Return [x, y] of the center of cell containing provided text 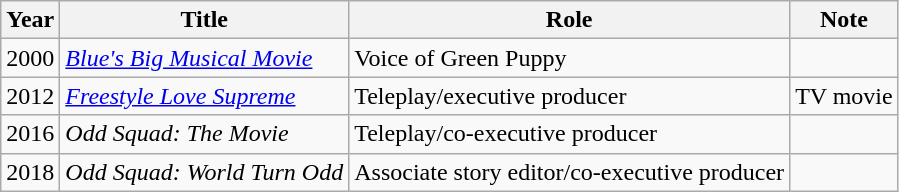
Title [204, 20]
2012 [30, 96]
2018 [30, 172]
Teleplay/executive producer [570, 96]
Blue's Big Musical Movie [204, 58]
Teleplay/co-executive producer [570, 134]
Odd Squad: The Movie [204, 134]
Associate story editor/co-executive producer [570, 172]
2016 [30, 134]
Role [570, 20]
2000 [30, 58]
Year [30, 20]
Note [844, 20]
Odd Squad: World Turn Odd [204, 172]
Freestyle Love Supreme [204, 96]
TV movie [844, 96]
Voice of Green Puppy [570, 58]
